Return (x, y) of the center of cell containing provided text 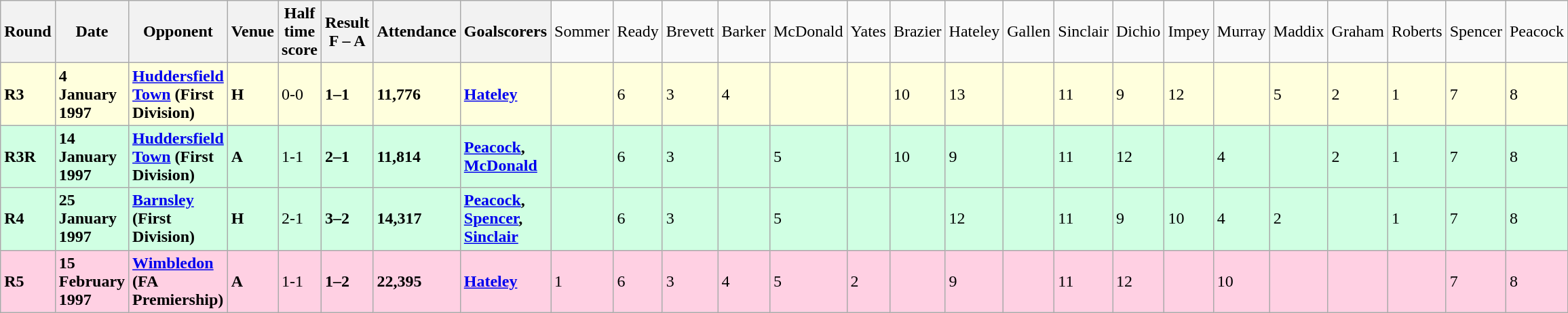
1–1 (347, 94)
Roberts (1417, 32)
R5 (28, 281)
Barnsley (First Division) (178, 219)
22,395 (417, 281)
0-0 (300, 94)
14 January 1997 (92, 156)
Peacock, Spencer, Sinclair (505, 219)
R4 (28, 219)
R3 (28, 94)
Venue (252, 32)
Impey (1189, 32)
Attendance (417, 32)
ResultF – A (347, 32)
McDonald (808, 32)
Spencer (1476, 32)
2–1 (347, 156)
25 January 1997 (92, 219)
Barker (744, 32)
Dichio (1139, 32)
Sinclair (1084, 32)
Gallen (1029, 32)
4 January 1997 (92, 94)
Opponent (178, 32)
Sommer (582, 32)
3–2 (347, 219)
15 February 1997 (92, 281)
Ready (638, 32)
Wimbledon (FA Premiership) (178, 281)
Round (28, 32)
11,776 (417, 94)
Yates (868, 32)
Goalscorers (505, 32)
11,814 (417, 156)
2-1 (300, 219)
Peacock (1536, 32)
Half time score (300, 32)
Brevett (690, 32)
Date (92, 32)
Brazier (917, 32)
Maddix (1299, 32)
14,317 (417, 219)
Graham (1358, 32)
13 (974, 94)
R3R (28, 156)
1–2 (347, 281)
Peacock, McDonald (505, 156)
Murray (1242, 32)
